Provide the [X, Y] coordinate of the cell's center where the given text is located.  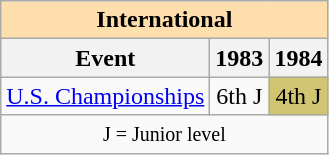
1984 [298, 58]
J = Junior level [164, 134]
Event [106, 58]
International [164, 20]
6th J [240, 96]
1983 [240, 58]
4th J [298, 96]
U.S. Championships [106, 96]
